Return the (X, Y) coordinate for the center point of the cell that contains the specified text.  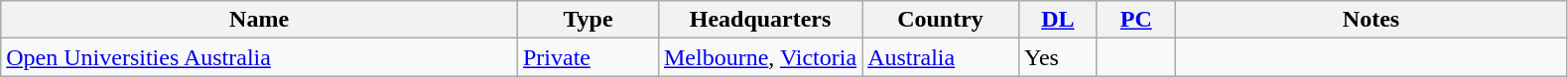
Country (941, 20)
Name (260, 20)
Type (588, 20)
Australia (941, 57)
PC (1135, 20)
Private (588, 57)
Notes (1372, 20)
Headquarters (760, 20)
DL (1058, 20)
Melbourne, Victoria (760, 57)
Open Universities Australia (260, 57)
Yes (1058, 57)
